Pinpoint the cell where the given text exists, returning its [x, y] midpoint coordinate. 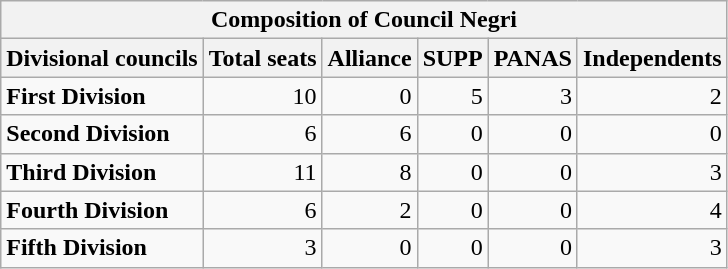
Third Division [102, 172]
4 [652, 210]
First Division [102, 96]
Independents [652, 58]
10 [262, 96]
8 [370, 172]
Fifth Division [102, 248]
5 [452, 96]
SUPP [452, 58]
Alliance [370, 58]
Divisional councils [102, 58]
11 [262, 172]
Total seats [262, 58]
Fourth Division [102, 210]
PANAS [532, 58]
Composition of Council Negri [364, 20]
Second Division [102, 134]
